Return the (X, Y) coordinate for the center point of the cell that contains the specified text.  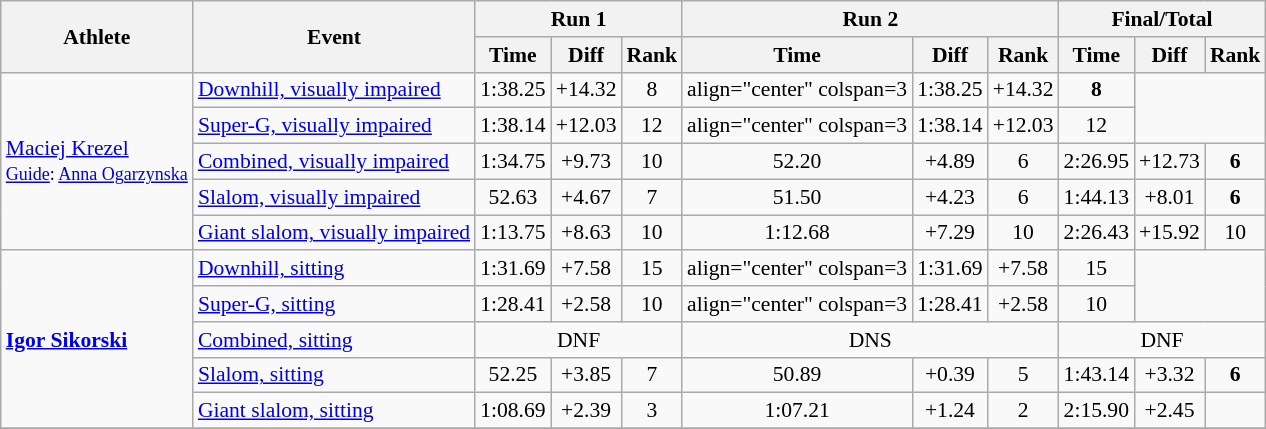
+4.89 (950, 162)
1:13.75 (512, 233)
+7.29 (950, 233)
3 (652, 411)
Downhill, visually impaired (334, 90)
+2.45 (1170, 411)
2 (1024, 411)
Slalom, sitting (334, 375)
Maciej KrezelGuide: Anna Ogarzynska (97, 161)
1:34.75 (512, 162)
+4.23 (950, 197)
Giant slalom, sitting (334, 411)
1:44.13 (1096, 197)
+3.32 (1170, 375)
+2.39 (586, 411)
+12.73 (1170, 162)
51.50 (797, 197)
Run 1 (578, 19)
50.89 (797, 375)
1:08.69 (512, 411)
2:15.90 (1096, 411)
Run 2 (870, 19)
Combined, sitting (334, 340)
5 (1024, 375)
Final/Total (1162, 19)
+1.24 (950, 411)
Super-G, visually impaired (334, 126)
52.20 (797, 162)
+0.39 (950, 375)
1:12.68 (797, 233)
+4.67 (586, 197)
2:26.43 (1096, 233)
Downhill, sitting (334, 269)
Athlete (97, 36)
Combined, visually impaired (334, 162)
+3.85 (586, 375)
DNS (870, 340)
Giant slalom, visually impaired (334, 233)
Event (334, 36)
1:07.21 (797, 411)
1:43.14 (1096, 375)
Super-G, sitting (334, 304)
+8.63 (586, 233)
Igor Sikorski (97, 340)
Slalom, visually impaired (334, 197)
2:26.95 (1096, 162)
52.25 (512, 375)
+15.92 (1170, 233)
+8.01 (1170, 197)
+9.73 (586, 162)
52.63 (512, 197)
